Detect which cell encompasses the target text, then output its (x, y) center coordinate. 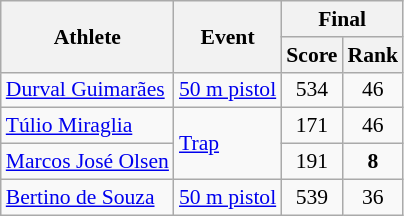
Durval Guimarães (88, 90)
Trap (228, 144)
Event (228, 36)
191 (312, 162)
534 (312, 90)
36 (374, 197)
539 (312, 197)
Marcos José Olsen (88, 162)
Athlete (88, 36)
171 (312, 126)
8 (374, 162)
Bertino de Souza (88, 197)
Rank (374, 55)
Túlio Miraglia (88, 126)
Score (312, 55)
Final (342, 19)
